For the text-containing cell, return its midpoint in (X, Y) coordinate format. 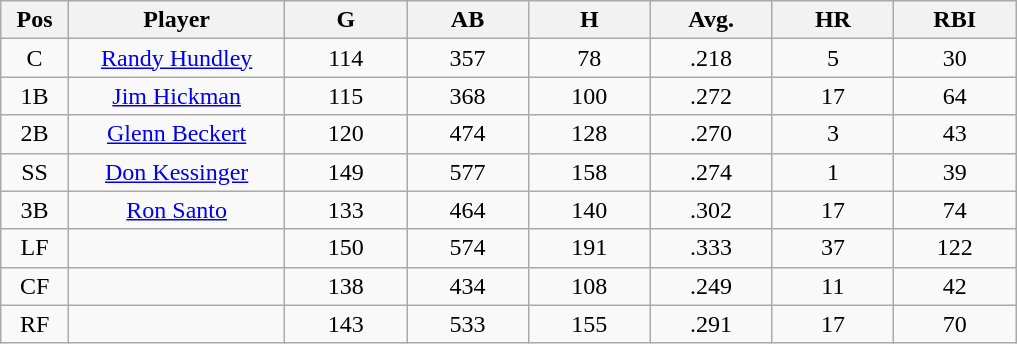
64 (955, 96)
133 (346, 210)
G (346, 20)
Pos (35, 20)
LF (35, 248)
155 (589, 324)
SS (35, 172)
HR (833, 20)
128 (589, 134)
114 (346, 58)
5 (833, 58)
H (589, 20)
11 (833, 286)
1 (833, 172)
.249 (711, 286)
AB (468, 20)
150 (346, 248)
120 (346, 134)
3B (35, 210)
C (35, 58)
37 (833, 248)
78 (589, 58)
577 (468, 172)
574 (468, 248)
368 (468, 96)
70 (955, 324)
Ron Santo (176, 210)
43 (955, 134)
Glenn Beckert (176, 134)
100 (589, 96)
533 (468, 324)
Player (176, 20)
74 (955, 210)
.272 (711, 96)
474 (468, 134)
434 (468, 286)
.274 (711, 172)
.333 (711, 248)
30 (955, 58)
3 (833, 134)
.302 (711, 210)
115 (346, 96)
39 (955, 172)
464 (468, 210)
42 (955, 286)
.291 (711, 324)
RF (35, 324)
CF (35, 286)
RBI (955, 20)
1B (35, 96)
122 (955, 248)
191 (589, 248)
2B (35, 134)
Don Kessinger (176, 172)
357 (468, 58)
143 (346, 324)
.218 (711, 58)
149 (346, 172)
Avg. (711, 20)
Randy Hundley (176, 58)
Jim Hickman (176, 96)
108 (589, 286)
138 (346, 286)
140 (589, 210)
158 (589, 172)
.270 (711, 134)
